Determine the [X, Y] coordinate at the center of the cell enclosing the given text.  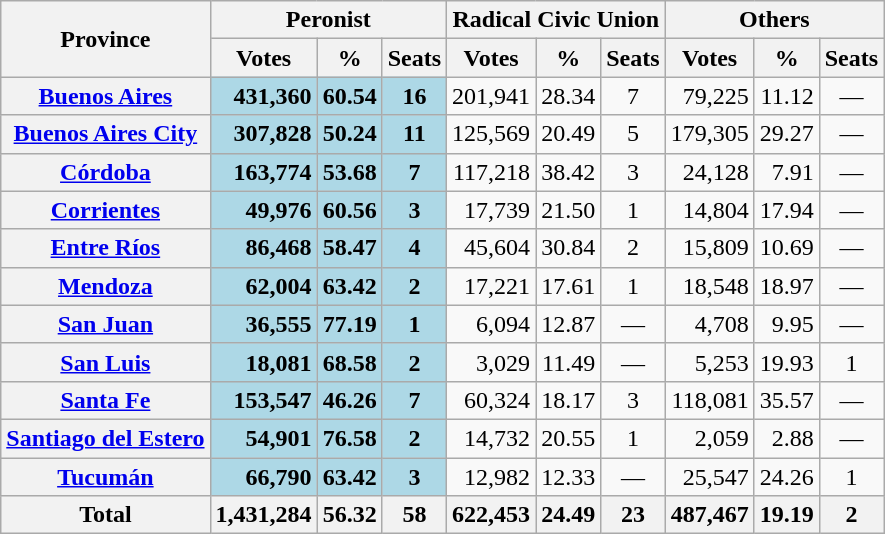
36,555 [264, 324]
9.95 [786, 324]
49,976 [264, 210]
21.50 [568, 210]
14,804 [710, 210]
77.19 [350, 324]
4,708 [710, 324]
18,548 [710, 286]
38.42 [568, 172]
14,732 [492, 438]
3,029 [492, 362]
4 [414, 248]
29.27 [786, 134]
Santa Fe [106, 400]
19.19 [786, 515]
68.58 [350, 362]
201,941 [492, 96]
Radical Civic Union [556, 20]
Entre Ríos [106, 248]
6,094 [492, 324]
18.17 [568, 400]
163,774 [264, 172]
Buenos Aires [106, 96]
125,569 [492, 134]
17.94 [786, 210]
179,305 [710, 134]
17.61 [568, 286]
622,453 [492, 515]
25,547 [710, 477]
5 [633, 134]
60,324 [492, 400]
Santiago del Estero [106, 438]
5,253 [710, 362]
12,982 [492, 477]
1,431,284 [264, 515]
Corrientes [106, 210]
117,218 [492, 172]
62,004 [264, 286]
18,081 [264, 362]
24.26 [786, 477]
24,128 [710, 172]
12.33 [568, 477]
San Luis [106, 362]
58.47 [350, 248]
56.32 [350, 515]
28.34 [568, 96]
79,225 [710, 96]
60.56 [350, 210]
58 [414, 515]
17,221 [492, 286]
86,468 [264, 248]
23 [633, 515]
15,809 [710, 248]
20.49 [568, 134]
2,059 [710, 438]
60.54 [350, 96]
11 [414, 134]
11.49 [568, 362]
San Juan [106, 324]
24.49 [568, 515]
11.12 [786, 96]
76.58 [350, 438]
20.55 [568, 438]
431,360 [264, 96]
46.26 [350, 400]
307,828 [264, 134]
66,790 [264, 477]
30.84 [568, 248]
2.88 [786, 438]
Peronist [328, 20]
12.87 [568, 324]
10.69 [786, 248]
Others [774, 20]
Córdoba [106, 172]
7.91 [786, 172]
18.97 [786, 286]
Total [106, 515]
487,467 [710, 515]
Buenos Aires City [106, 134]
35.57 [786, 400]
118,081 [710, 400]
50.24 [350, 134]
54,901 [264, 438]
19.93 [786, 362]
Mendoza [106, 286]
Province [106, 39]
17,739 [492, 210]
Tucumán [106, 477]
53.68 [350, 172]
16 [414, 96]
153,547 [264, 400]
45,604 [492, 248]
